Provide the (x, y) coordinate of the cell's center where the given text is located.  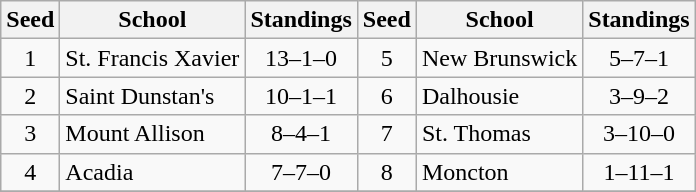
St. Thomas (499, 134)
Moncton (499, 172)
13–1–0 (301, 58)
7–7–0 (301, 172)
8 (386, 172)
10–1–1 (301, 96)
Mount Allison (152, 134)
3–9–2 (639, 96)
7 (386, 134)
New Brunswick (499, 58)
5–7–1 (639, 58)
1–11–1 (639, 172)
St. Francis Xavier (152, 58)
1 (30, 58)
Dalhousie (499, 96)
2 (30, 96)
4 (30, 172)
6 (386, 96)
3–10–0 (639, 134)
5 (386, 58)
3 (30, 134)
Saint Dunstan's (152, 96)
8–4–1 (301, 134)
Acadia (152, 172)
